Return the (X, Y) coordinate for the center point of the cell that contains the specified text.  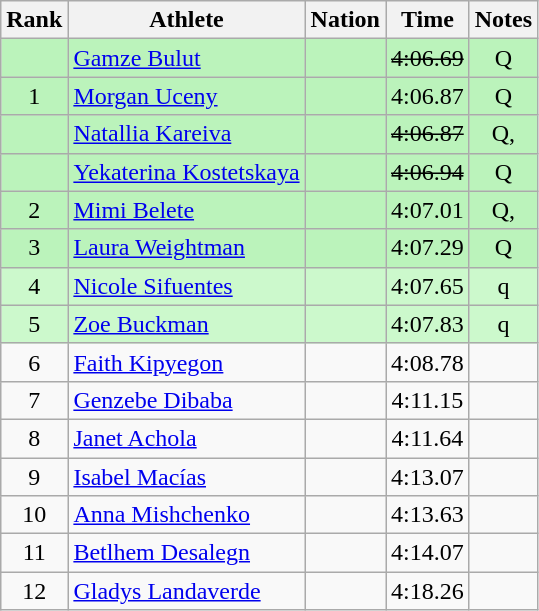
4:08.78 (428, 362)
Mimi Belete (186, 210)
4:13.07 (428, 477)
10 (34, 515)
Betlhem Desalegn (186, 553)
4:07.29 (428, 248)
4:13.63 (428, 515)
4:07.65 (428, 286)
Faith Kipyegon (186, 362)
4:11.15 (428, 400)
Morgan Uceny (186, 96)
4:18.26 (428, 591)
4 (34, 286)
7 (34, 400)
Yekaterina Kostetskaya (186, 172)
Genzebe Dibaba (186, 400)
Athlete (186, 20)
1 (34, 96)
8 (34, 438)
6 (34, 362)
4:11.64 (428, 438)
4:07.01 (428, 210)
Gamze Bulut (186, 58)
Rank (34, 20)
4:06.69 (428, 58)
Janet Achola (186, 438)
Nicole Sifuentes (186, 286)
3 (34, 248)
Natallia Kareiva (186, 134)
Isabel Macías (186, 477)
Time (428, 20)
4:06.94 (428, 172)
Laura Weightman (186, 248)
Nation (345, 20)
12 (34, 591)
Notes (503, 20)
5 (34, 324)
Anna Mishchenko (186, 515)
2 (34, 210)
4:14.07 (428, 553)
Zoe Buckman (186, 324)
9 (34, 477)
11 (34, 553)
4:07.83 (428, 324)
Gladys Landaverde (186, 591)
